Provide the [x, y] coordinate of the cell's center where the given text is located.  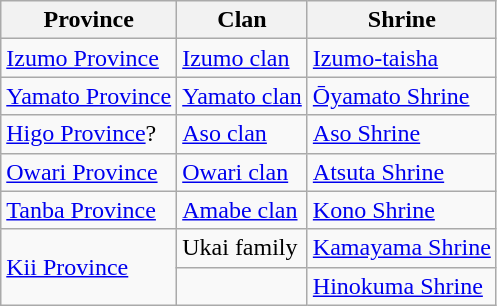
Owari Province [89, 172]
Izumo Province [89, 58]
Higo Province? [89, 134]
Province [89, 20]
Yamato clan [242, 96]
Kono Shrine [402, 210]
Aso clan [242, 134]
Shrine [402, 20]
Izumo-taisha [402, 58]
Ōyamato Shrine [402, 96]
Atsuta Shrine [402, 172]
Clan [242, 20]
Hinokuma Shrine [402, 286]
Yamato Province [89, 96]
Amabe clan [242, 210]
Kii Province [89, 267]
Izumo clan [242, 58]
Aso Shrine [402, 134]
Tanba Province [89, 210]
Owari clan [242, 172]
Ukai family [242, 248]
Kamayama Shrine [402, 248]
